Extract the (x, y) coordinate from the center of the cell holding the provided text.  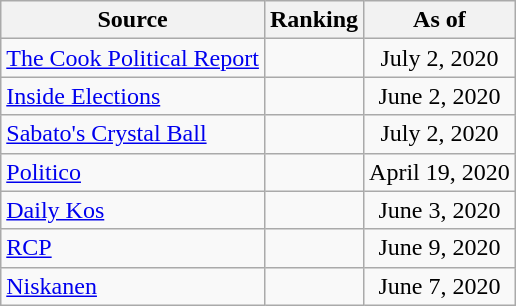
June 3, 2020 (440, 210)
As of (440, 20)
Ranking (314, 20)
Source (133, 20)
Niskanen (133, 286)
Politico (133, 172)
The Cook Political Report (133, 58)
June 7, 2020 (440, 286)
Inside Elections (133, 96)
April 19, 2020 (440, 172)
June 2, 2020 (440, 96)
Sabato's Crystal Ball (133, 134)
June 9, 2020 (440, 248)
RCP (133, 248)
Daily Kos (133, 210)
